Detect which cell encompasses the target text, then output its [X, Y] center coordinate. 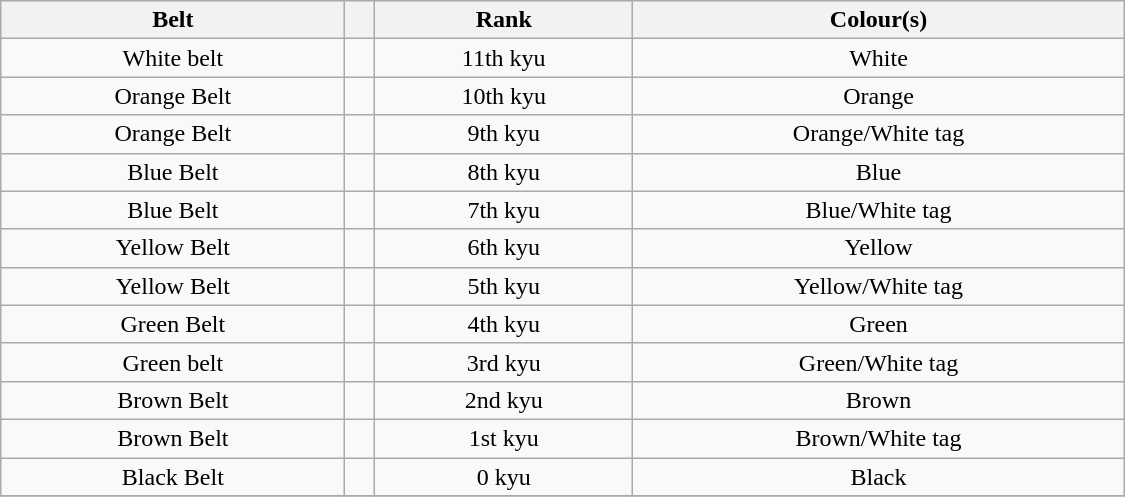
Blue [878, 172]
3rd kyu [504, 362]
Green Belt [173, 324]
1st kyu [504, 438]
Green/White tag [878, 362]
Brown/White tag [878, 438]
Black [878, 477]
Green belt [173, 362]
Rank [504, 20]
6th kyu [504, 248]
2nd kyu [504, 400]
Yellow/White tag [878, 286]
White [878, 58]
Orange [878, 96]
Colour(s) [878, 20]
Blue/White tag [878, 210]
Brown [878, 400]
4th kyu [504, 324]
11th kyu [504, 58]
White belt [173, 58]
Belt [173, 20]
10th kyu [504, 96]
7th kyu [504, 210]
Black Belt [173, 477]
0 kyu [504, 477]
Orange/White tag [878, 134]
8th kyu [504, 172]
9th kyu [504, 134]
5th kyu [504, 286]
Green [878, 324]
Yellow [878, 248]
